Pinpoint the cell where the given text exists, returning its [X, Y] midpoint coordinate. 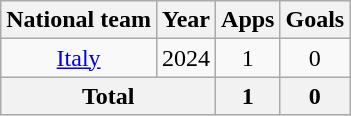
Total [108, 96]
2024 [186, 58]
Goals [315, 20]
National team [79, 20]
Apps [248, 20]
Italy [79, 58]
Year [186, 20]
